Detect which cell encompasses the target text, then output its [X, Y] center coordinate. 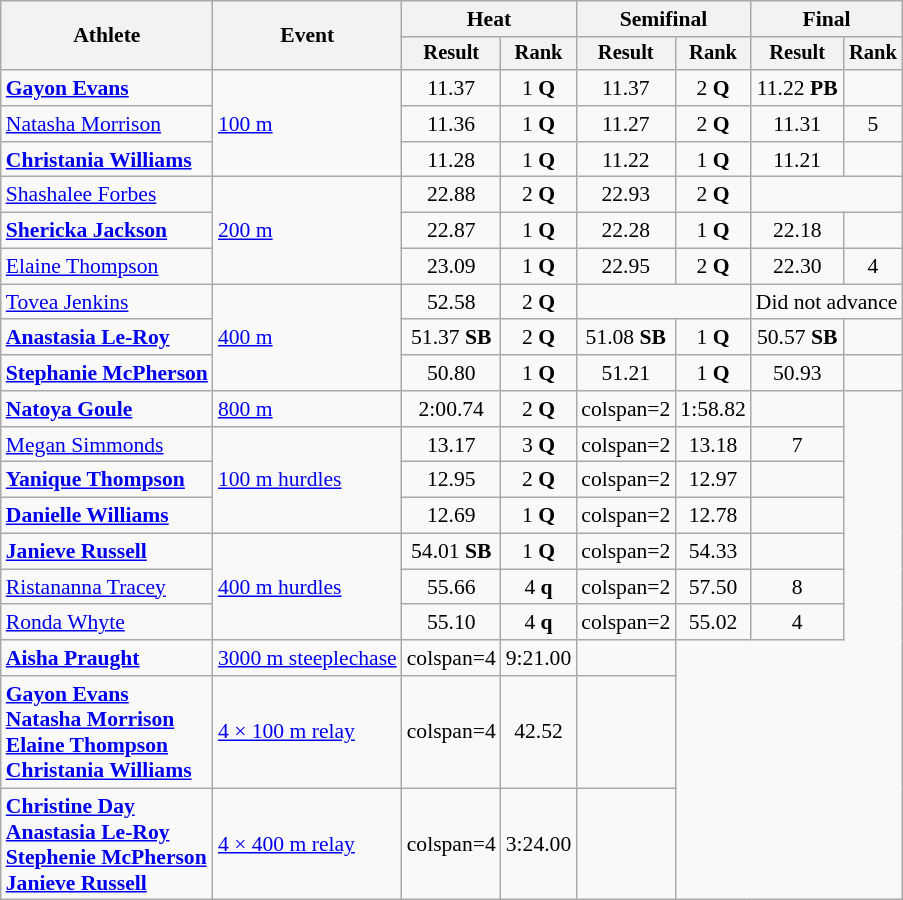
Anastasia Le-Roy [107, 338]
Semifinal [664, 19]
Natoya Goule [107, 409]
Gayon EvansNatasha MorrisonElaine ThompsonChristania Williams [107, 732]
51.21 [626, 373]
Yanique Thompson [107, 480]
Heat [490, 19]
54.33 [712, 552]
22.93 [626, 195]
13.18 [712, 445]
54.01 SB [452, 552]
Did not advance [827, 302]
400 m [308, 338]
12.95 [452, 480]
1:58.82 [712, 409]
Christine DayAnastasia Le-RoyStephenie McPhersonJanieve Russell [107, 844]
12.69 [452, 516]
Stephanie McPherson [107, 373]
Gayon Evans [107, 88]
Christania Williams [107, 160]
5 [874, 124]
Ristananna Tracey [107, 587]
11.21 [798, 160]
11.22 [626, 160]
51.08 SB [626, 338]
55.66 [452, 587]
Elaine Thompson [107, 267]
Ronda Whyte [107, 623]
50.93 [798, 373]
Shashalee Forbes [107, 195]
3 Q [538, 445]
8 [798, 587]
13.17 [452, 445]
22.95 [626, 267]
Tovea Jenkins [107, 302]
50.80 [452, 373]
Shericka Jackson [107, 231]
2:00.74 [452, 409]
22.18 [798, 231]
42.52 [538, 732]
12.97 [712, 480]
22.87 [452, 231]
Natasha Morrison [107, 124]
Athlete [107, 36]
Danielle Williams [107, 516]
52.58 [452, 302]
11.28 [452, 160]
Aisha Praught [107, 658]
200 m [308, 230]
3:24.00 [538, 844]
23.09 [452, 267]
3000 m steeplechase [308, 658]
51.37 SB [452, 338]
100 m hurdles [308, 480]
22.88 [452, 195]
9:21.00 [538, 658]
Event [308, 36]
400 m hurdles [308, 588]
11.36 [452, 124]
11.22 PB [798, 88]
55.10 [452, 623]
11.31 [798, 124]
22.30 [798, 267]
Final [827, 19]
Janieve Russell [107, 552]
22.28 [626, 231]
4 × 400 m relay [308, 844]
100 m [308, 124]
Megan Simmonds [107, 445]
57.50 [712, 587]
50.57 SB [798, 338]
7 [798, 445]
12.78 [712, 516]
55.02 [712, 623]
11.27 [626, 124]
800 m [308, 409]
4 × 100 m relay [308, 732]
